Provide the [X, Y] coordinate of the cell's center where the given text is located.  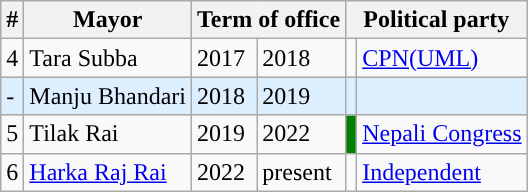
Term of office [269, 20]
4 [12, 58]
# [12, 20]
Independent [442, 172]
Nepali Congress [442, 134]
Mayor [108, 20]
6 [12, 172]
present [302, 172]
- [12, 96]
5 [12, 134]
Tilak Rai [108, 134]
2017 [224, 58]
Harka Raj Rai [108, 172]
Political party [436, 20]
Manju Bhandari [108, 96]
CPN(UML) [442, 58]
Tara Subba [108, 58]
